Find where the given text appears and provide that cell's center as [X, Y] coordinate. 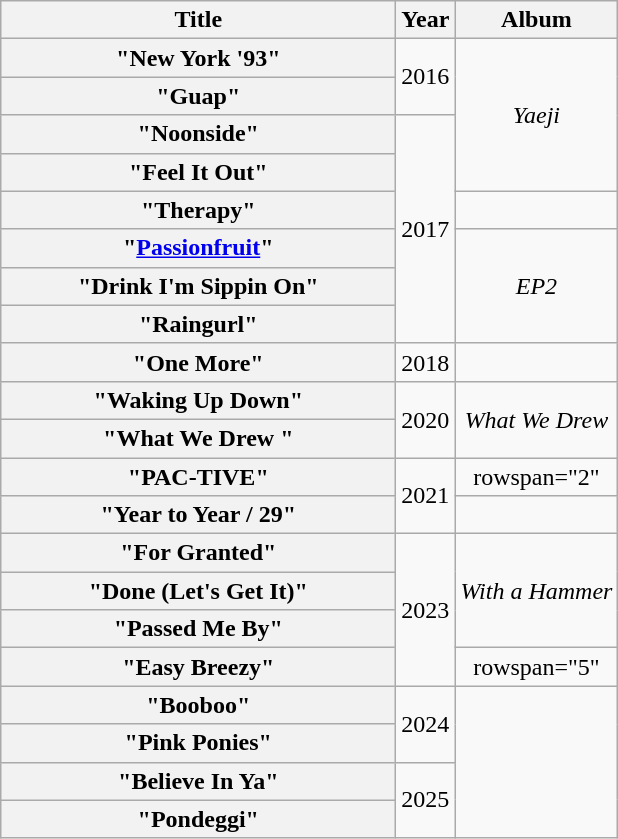
"PAC-TIVE" [198, 477]
"Therapy" [198, 210]
2020 [426, 419]
2017 [426, 229]
"Believe In Ya" [198, 781]
"Raingurl" [198, 324]
"Noonside" [198, 134]
With a Hammer [536, 591]
2016 [426, 77]
"What We Drew " [198, 438]
"Booboo" [198, 705]
2021 [426, 496]
2018 [426, 362]
"Easy Breezy" [198, 667]
Album [536, 20]
Year [426, 20]
"Done (Let's Get It)" [198, 591]
2024 [426, 724]
"Pondeggi" [198, 819]
"One More" [198, 362]
"Guap" [198, 96]
Title [198, 20]
2025 [426, 800]
EP2 [536, 286]
Yaeji [536, 115]
"Year to Year / 29" [198, 515]
"For Granted" [198, 553]
What We Drew [536, 419]
"Passed Me By" [198, 629]
"Passionfruit" [198, 248]
"New York '93" [198, 58]
rowspan="5" [536, 667]
"Drink I'm Sippin On" [198, 286]
"Pink Ponies" [198, 743]
rowspan="2" [536, 477]
"Feel It Out" [198, 172]
2023 [426, 610]
"Waking Up Down" [198, 400]
